From the cell containing the given text, extract its center point as (X, Y) coordinate. 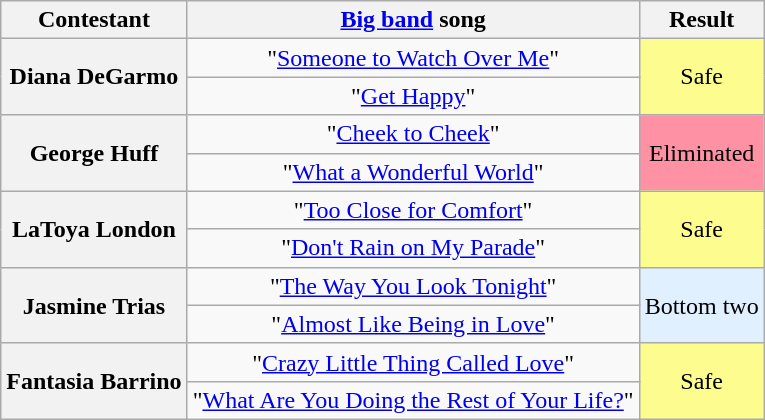
Diana DeGarmo (94, 77)
"Don't Rain on My Parade" (413, 248)
Contestant (94, 20)
"What a Wonderful World" (413, 172)
"Someone to Watch Over Me" (413, 58)
"Almost Like Being in Love" (413, 324)
LaToya London (94, 229)
Eliminated (702, 153)
Big band song (413, 20)
"Too Close for Comfort" (413, 210)
"The Way You Look Tonight" (413, 286)
"What Are You Doing the Rest of Your Life?" (413, 400)
Fantasia Barrino (94, 381)
Jasmine Trias (94, 305)
"Get Happy" (413, 96)
"Cheek to Cheek" (413, 134)
"Crazy Little Thing Called Love" (413, 362)
Bottom two (702, 305)
George Huff (94, 153)
Result (702, 20)
